Detect which cell encompasses the target text, then output its (x, y) center coordinate. 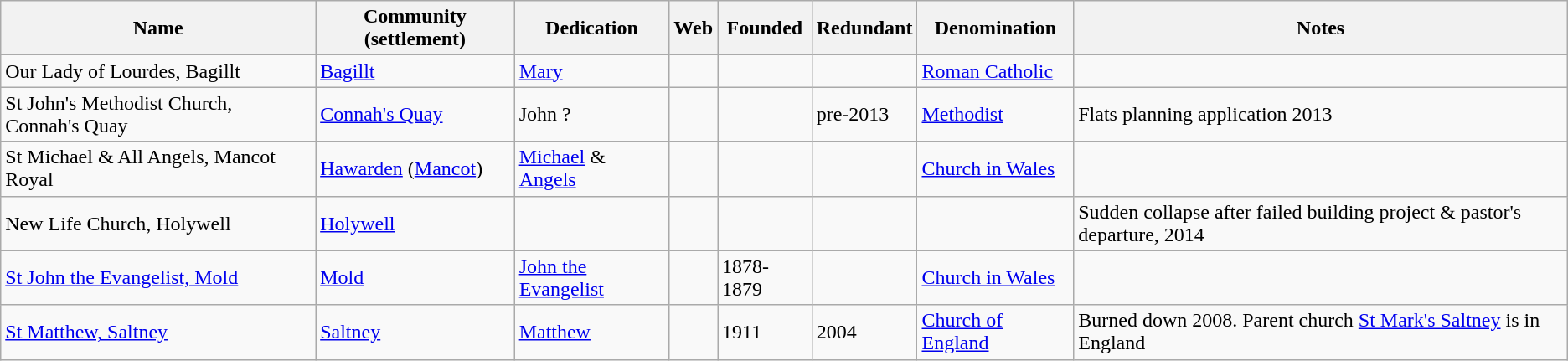
1878-1879 (766, 278)
Michael & Angels (591, 169)
Community (settlement) (415, 28)
Mary (591, 71)
Hawarden (Mancot) (415, 169)
John the Evangelist (591, 278)
Our Lady of Lourdes, Bagillt (158, 71)
Matthew (591, 332)
1911 (766, 332)
Redundant (864, 28)
pre-2013 (864, 114)
Connah's Quay (415, 114)
Web (694, 28)
Dedication (591, 28)
Notes (1321, 28)
New Life Church, Holywell (158, 223)
Burned down 2008. Parent church St Mark's Saltney is in England (1321, 332)
St Matthew, Saltney (158, 332)
Mold (415, 278)
Founded (766, 28)
St Michael & All Angels, Mancot Royal (158, 169)
St John the Evangelist, Mold (158, 278)
Denomination (995, 28)
2004 (864, 332)
Flats planning application 2013 (1321, 114)
Methodist (995, 114)
Roman Catholic (995, 71)
Name (158, 28)
St John's Methodist Church, Connah's Quay (158, 114)
Church of England (995, 332)
John ? (591, 114)
Bagillt (415, 71)
Holywell (415, 223)
Saltney (415, 332)
Sudden collapse after failed building project & pastor's departure, 2014 (1321, 223)
